Detect which cell encompasses the target text, then output its (X, Y) center coordinate. 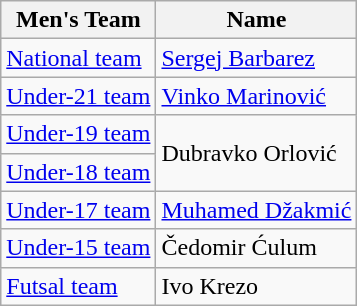
Sergej Barbarez (256, 58)
Under-15 team (78, 248)
Čedomir Ćulum (256, 248)
Under-18 team (78, 172)
Name (256, 20)
Muhamed Džakmić (256, 210)
Men's Team (78, 20)
Vinko Marinović (256, 96)
Futsal team (78, 286)
Under-21 team (78, 96)
Dubravko Orlović (256, 153)
Ivo Krezo (256, 286)
Under-19 team (78, 134)
Under-17 team (78, 210)
National team (78, 58)
